Detect which cell encompasses the target text, then output its [x, y] center coordinate. 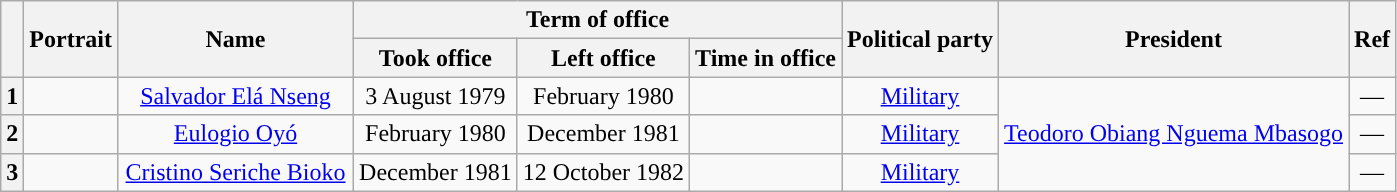
Term of office [598, 20]
Left office [603, 58]
Political party [920, 39]
Cristino Seriche Bioko [235, 172]
Name [235, 39]
Eulogio Oyó [235, 134]
12 October 1982 [603, 172]
Portrait [71, 39]
1 [12, 96]
Time in office [766, 58]
Took office [436, 58]
Ref [1372, 39]
3 August 1979 [436, 96]
President [1174, 39]
Salvador Elá Nseng [235, 96]
Teodoro Obiang Nguema Mbasogo [1174, 134]
2 [12, 134]
3 [12, 172]
